From the cell containing the given text, extract its center point as [x, y] coordinate. 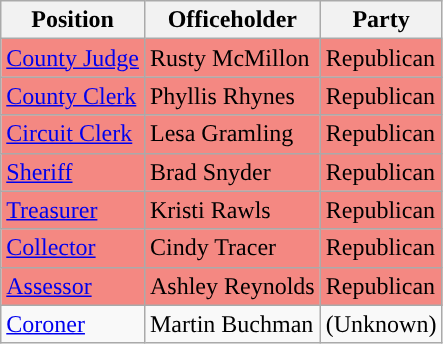
Phyllis Rhynes [232, 96]
County Clerk [73, 96]
Brad Snyder [232, 172]
Coroner [73, 324]
(Unknown) [381, 324]
Rusty McMillon [232, 58]
Collector [73, 248]
Cindy Tracer [232, 248]
Kristi Rawls [232, 210]
Circuit Clerk [73, 134]
Ashley Reynolds [232, 286]
Sheriff [73, 172]
Officeholder [232, 20]
County Judge [73, 58]
Martin Buchman [232, 324]
Position [73, 20]
Treasurer [73, 210]
Party [381, 20]
Lesa Gramling [232, 134]
Assessor [73, 286]
